Detect which cell encompasses the target text, then output its (X, Y) center coordinate. 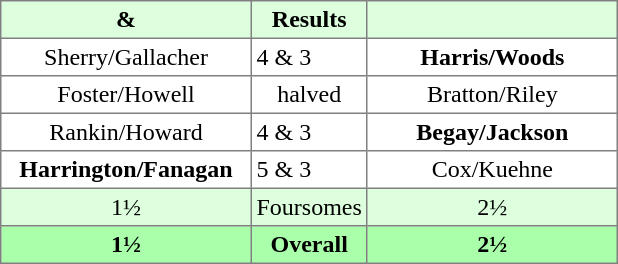
Harrington/Fanagan (126, 170)
Rankin/Howard (126, 132)
Overall (309, 245)
5 & 3 (309, 170)
Begay/Jackson (492, 132)
Cox/Kuehne (492, 170)
halved (309, 95)
Sherry/Gallacher (126, 57)
Bratton/Riley (492, 95)
Foster/Howell (126, 95)
& (126, 20)
Foursomes (309, 207)
Results (309, 20)
Harris/Woods (492, 57)
